Capture the cell that displays the provided text and extract its [x, y] central coordinate. 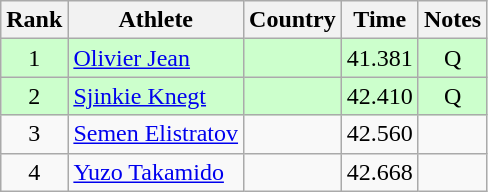
Athlete [156, 20]
42.668 [380, 172]
2 [34, 96]
Olivier Jean [156, 58]
Country [293, 20]
1 [34, 58]
Semen Elistratov [156, 134]
4 [34, 172]
3 [34, 134]
Notes [452, 20]
41.381 [380, 58]
Yuzo Takamido [156, 172]
Rank [34, 20]
42.560 [380, 134]
Sjinkie Knegt [156, 96]
Time [380, 20]
42.410 [380, 96]
